Identify which cell holds the provided text, then report its (X, Y) central coordinate. 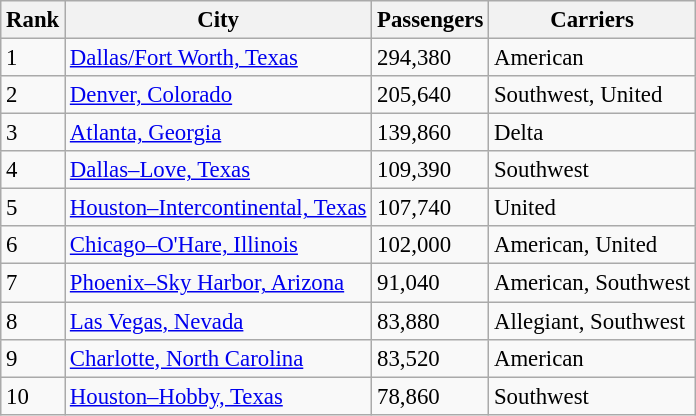
102,000 (430, 245)
City (218, 20)
91,040 (430, 283)
1 (33, 58)
Southwest, United (592, 95)
139,860 (430, 133)
Houston–Hobby, Texas (218, 396)
83,520 (430, 358)
Dallas/Fort Worth, Texas (218, 58)
Rank (33, 20)
107,740 (430, 208)
83,880 (430, 321)
Dallas–Love, Texas (218, 170)
8 (33, 321)
205,640 (430, 95)
Delta (592, 133)
7 (33, 283)
Las Vegas, Nevada (218, 321)
9 (33, 358)
Phoenix–Sky Harbor, Arizona (218, 283)
American, Southwest (592, 283)
3 (33, 133)
Denver, Colorado (218, 95)
4 (33, 170)
294,380 (430, 58)
Houston–Intercontinental, Texas (218, 208)
Carriers (592, 20)
American, United (592, 245)
78,860 (430, 396)
109,390 (430, 170)
Chicago–O'Hare, Illinois (218, 245)
6 (33, 245)
Atlanta, Georgia (218, 133)
2 (33, 95)
Charlotte, North Carolina (218, 358)
Allegiant, Southwest (592, 321)
5 (33, 208)
United (592, 208)
Passengers (430, 20)
10 (33, 396)
